Return [X, Y] of the center of cell containing provided text 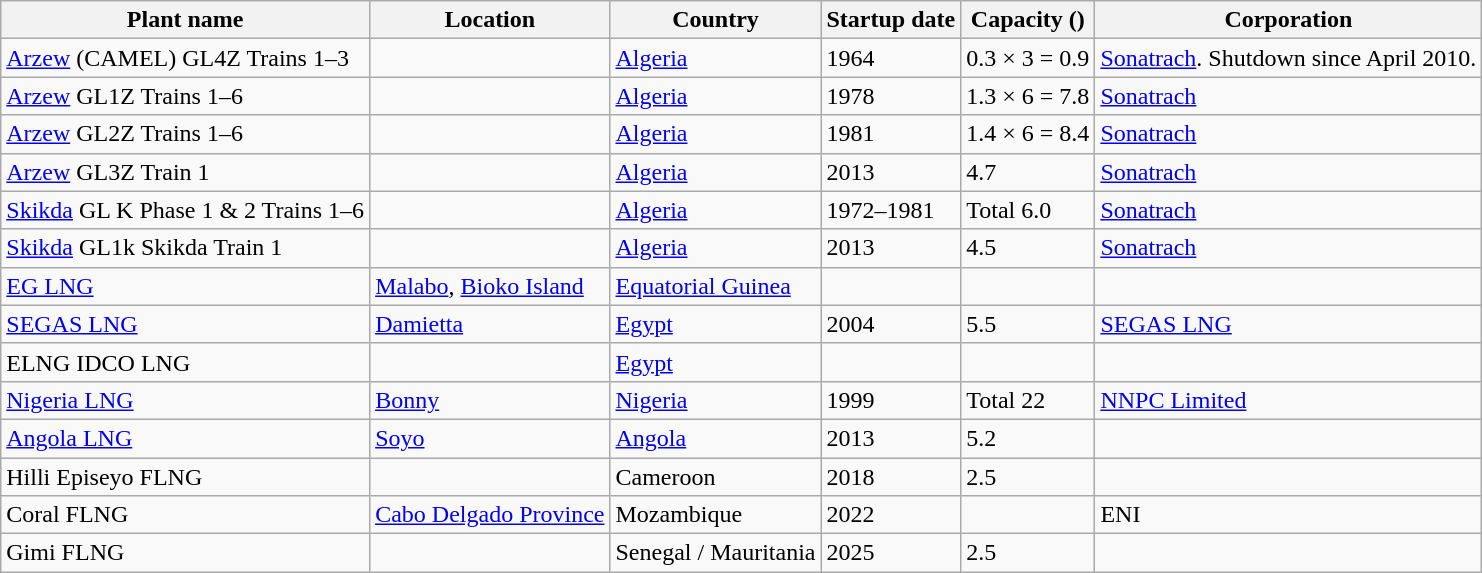
Damietta [490, 324]
1.3 × 6 = 7.8 [1028, 96]
2025 [891, 553]
1972–1981 [891, 210]
Soyo [490, 438]
Mozambique [716, 515]
Sonatrach. Shutdown since April 2010. [1288, 58]
Angola [716, 438]
Arzew GL1Z Trains 1–6 [186, 96]
4.7 [1028, 172]
Hilli Episeyo FLNG [186, 477]
2004 [891, 324]
Senegal / Mauritania [716, 553]
1999 [891, 400]
2022 [891, 515]
1964 [891, 58]
Country [716, 20]
Corporation [1288, 20]
Skikda GL1k Skikda Train 1 [186, 248]
NNPC Limited [1288, 400]
Angola LNG [186, 438]
ENI [1288, 515]
Malabo, Bioko Island [490, 286]
Equatorial Guinea [716, 286]
Bonny [490, 400]
Arzew GL3Z Train 1 [186, 172]
5.5 [1028, 324]
Gimi FLNG [186, 553]
0.3 × 3 = 0.9 [1028, 58]
1978 [891, 96]
Nigeria LNG [186, 400]
5.2 [1028, 438]
Cameroon [716, 477]
1981 [891, 134]
Arzew (CAMEL) GL4Z Trains 1–3 [186, 58]
Total 22 [1028, 400]
2018 [891, 477]
Total 6.0 [1028, 210]
ELNG IDCO LNG [186, 362]
Skikda GL K Phase 1 & 2 Trains 1–6 [186, 210]
EG LNG [186, 286]
Location [490, 20]
Capacity () [1028, 20]
Coral FLNG [186, 515]
1.4 × 6 = 8.4 [1028, 134]
Startup date [891, 20]
4.5 [1028, 248]
Plant name [186, 20]
Arzew GL2Z Trains 1–6 [186, 134]
Nigeria [716, 400]
Cabo Delgado Province [490, 515]
